Pinpoint the cell where the given text exists, returning its [X, Y] midpoint coordinate. 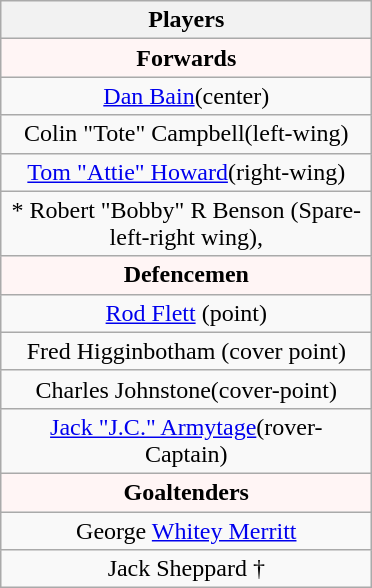
Dan Bain(center) [186, 96]
* Robert "Bobby" R Benson (Spare-left-right wing), [186, 224]
George Whitey Merritt [186, 531]
Forwards [186, 58]
Defencemen [186, 275]
Colin "Tote" Campbell(left-wing) [186, 134]
Tom "Attie" Howard(right-wing) [186, 172]
Goaltenders [186, 492]
Jack "J.C." Armytage(rover- Captain) [186, 440]
Players [186, 20]
Fred Higginbotham (cover point) [186, 351]
Rod Flett (point) [186, 313]
Charles Johnstone(cover-point) [186, 389]
Jack Sheppard † [186, 569]
